Scan for the cell matching the given text and deliver its [x, y] coordinate at center. 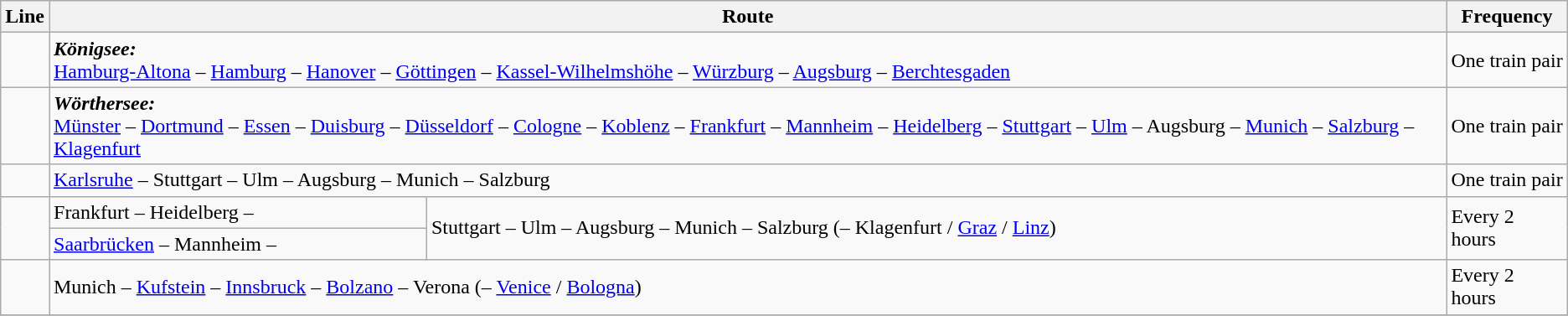
Karlsruhe – Stuttgart – Ulm – Augsburg – Munich – Salzburg [747, 180]
Munich – Kufstein – Innsbruck – Bolzano – Verona (– Venice / Bologna) [747, 287]
Frequency [1507, 17]
Line [25, 17]
Frankfurt – Heidelberg – [238, 212]
Route [747, 17]
Saarbrücken – Mannheim – [238, 244]
Königsee:Hamburg-Altona – Hamburg – Hanover – Göttingen – Kassel-Wilhelmshöhe – Würzburg – Augsburg – Berchtesgaden [747, 60]
Stuttgart – Ulm – Augsburg – Munich – Salzburg (– Klagenfurt / Graz / Linz) [936, 228]
